Return (x, y) of the center of cell containing provided text 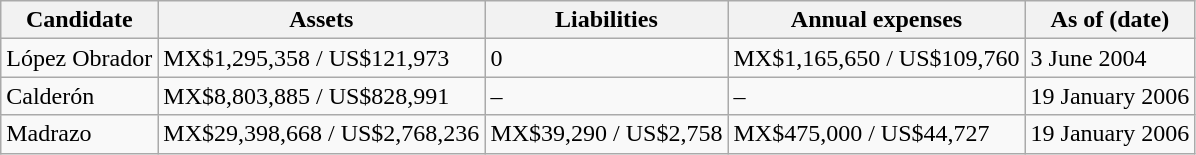
Madrazo (80, 134)
Calderón (80, 96)
MX$1,295,358 / US$121,973 (322, 58)
3 June 2004 (1110, 58)
Candidate (80, 20)
López Obrador (80, 58)
MX$8,803,885 / US$828,991 (322, 96)
Liabilities (606, 20)
MX$1,165,650 / US$109,760 (876, 58)
0 (606, 58)
MX$39,290 / US$2,758 (606, 134)
Annual expenses (876, 20)
As of (date) (1110, 20)
MX$475,000 / US$44,727 (876, 134)
Assets (322, 20)
MX$29,398,668 / US$2,768,236 (322, 134)
